Determine the [x, y] coordinate at the center of the cell enclosing the given text.  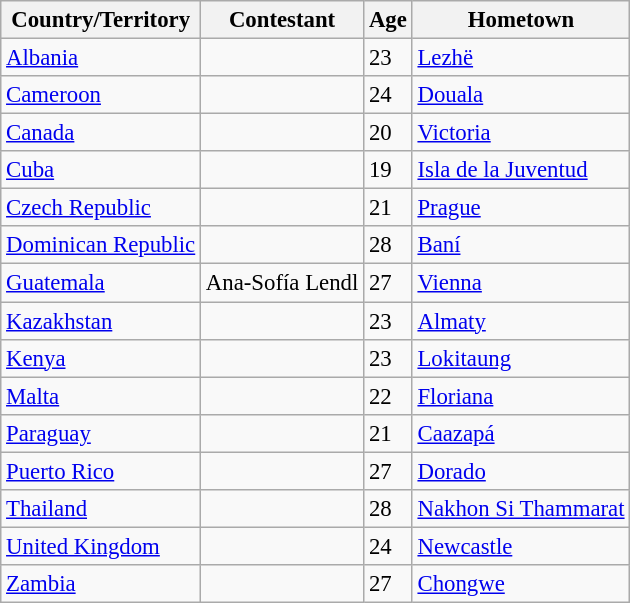
Hometown [521, 20]
Newcastle [521, 546]
Dominican Republic [101, 245]
Dorado [521, 471]
Cameroon [101, 95]
Nakhon Si Thammarat [521, 509]
Douala [521, 95]
Zambia [101, 584]
19 [388, 170]
Kenya [101, 358]
Isla de la Juventud [521, 170]
Cuba [101, 170]
Caazapá [521, 433]
Chongwe [521, 584]
Ana-Sofía Lendl [282, 283]
Canada [101, 133]
Contestant [282, 20]
Floriana [521, 396]
22 [388, 396]
Malta [101, 396]
Almaty [521, 321]
Kazakhstan [101, 321]
Thailand [101, 509]
Lezhë [521, 58]
Czech Republic [101, 208]
Age [388, 20]
Vienna [521, 283]
Albania [101, 58]
Puerto Rico [101, 471]
Victoria [521, 133]
Paraguay [101, 433]
United Kingdom [101, 546]
Prague [521, 208]
Lokitaung [521, 358]
Country/Territory [101, 20]
Baní [521, 245]
Guatemala [101, 283]
20 [388, 133]
